Determine the (x, y) coordinate at the center of the cell enclosing the given text.  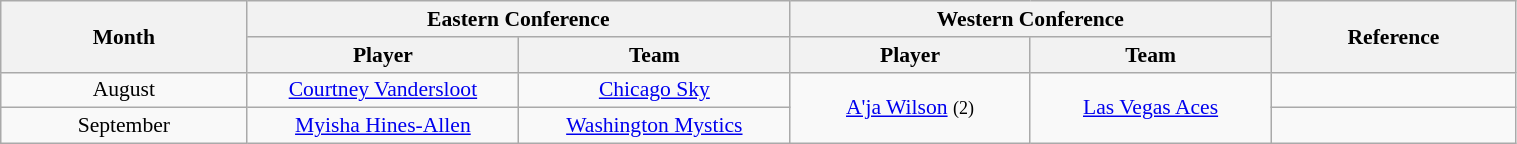
Courtney Vandersloot (383, 90)
Washington Mystics (654, 126)
September (124, 126)
A'ja Wilson (2) (910, 108)
Reference (1394, 36)
August (124, 90)
Western Conference (1030, 19)
Eastern Conference (518, 19)
Las Vegas Aces (1150, 108)
Chicago Sky (654, 90)
Myisha Hines-Allen (383, 126)
Month (124, 36)
